Pinpoint the cell where the given text exists, returning its [X, Y] midpoint coordinate. 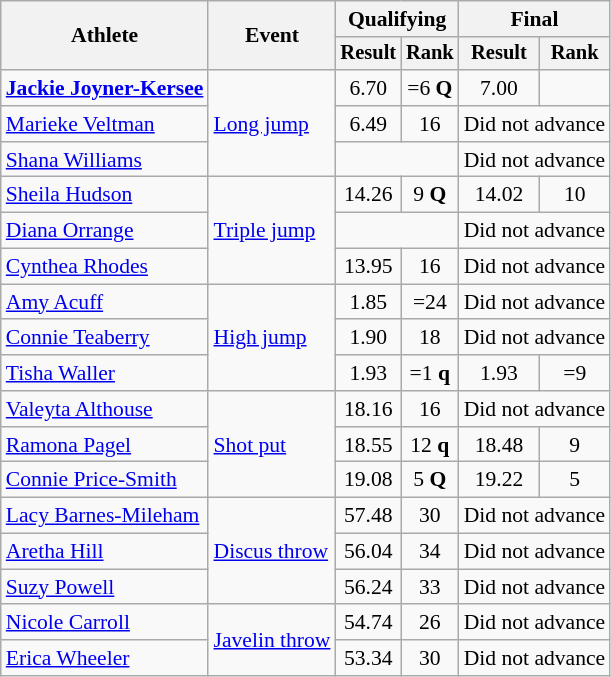
Long jump [272, 124]
56.04 [369, 552]
Lacy Barnes-Mileham [105, 516]
Marieke Veltman [105, 124]
Shot put [272, 444]
Amy Acuff [105, 302]
Event [272, 36]
Sheila Hudson [105, 195]
Suzy Powell [105, 587]
Connie Teaberry [105, 338]
33 [430, 587]
18.48 [500, 445]
5 [574, 480]
=1 q [430, 373]
19.22 [500, 480]
Final [535, 19]
18.55 [369, 445]
18.16 [369, 409]
6.70 [369, 88]
53.34 [369, 658]
56.24 [369, 587]
14.26 [369, 195]
=9 [574, 373]
=6 Q [430, 88]
=24 [430, 302]
1.85 [369, 302]
Connie Price-Smith [105, 480]
Diana Orrange [105, 231]
57.48 [369, 516]
Athlete [105, 36]
Qualifying [398, 19]
5 Q [430, 480]
Shana Williams [105, 160]
Erica Wheeler [105, 658]
Valeyta Althouse [105, 409]
Discus throw [272, 552]
Tisha Waller [105, 373]
26 [430, 623]
12 q [430, 445]
9 Q [430, 195]
High jump [272, 338]
Triple jump [272, 230]
Nicole Carroll [105, 623]
19.08 [369, 480]
Javelin throw [272, 640]
Ramona Pagel [105, 445]
13.95 [369, 267]
1.90 [369, 338]
54.74 [369, 623]
9 [574, 445]
34 [430, 552]
7.00 [500, 88]
Jackie Joyner-Kersee [105, 88]
14.02 [500, 195]
10 [574, 195]
Aretha Hill [105, 552]
Cynthea Rhodes [105, 267]
6.49 [369, 124]
18 [430, 338]
